Find where the given text appears and provide that cell's center as (X, Y) coordinate. 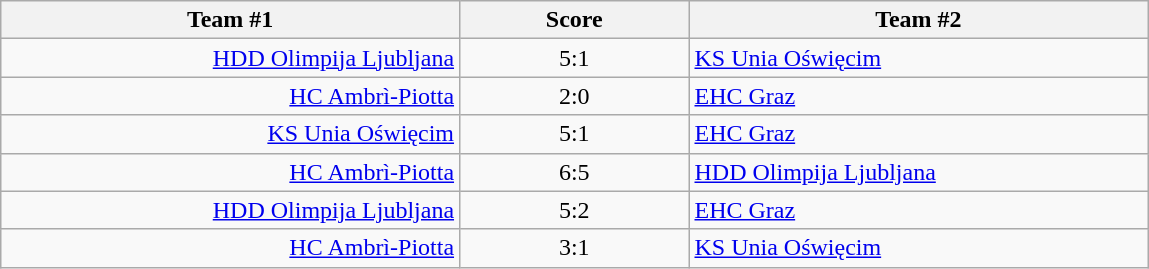
6:5 (574, 172)
5:2 (574, 210)
3:1 (574, 248)
Team #2 (918, 20)
2:0 (574, 96)
Score (574, 20)
Team #1 (230, 20)
